Search for the cell housing the specified text and yield its [X, Y] center coordinate. 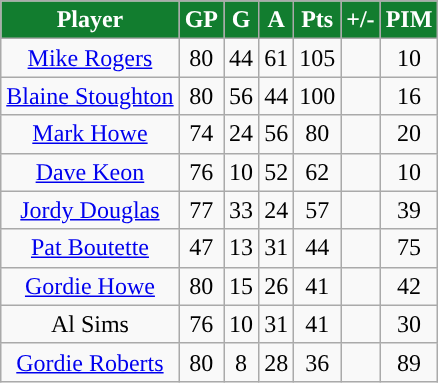
52 [276, 172]
Mike Rogers [90, 58]
+/- [360, 20]
74 [201, 134]
15 [242, 286]
61 [276, 58]
Al Sims [90, 324]
42 [409, 286]
Pat Boutette [90, 248]
16 [409, 96]
62 [318, 172]
39 [409, 210]
57 [318, 210]
36 [318, 362]
77 [201, 210]
PIM [409, 20]
30 [409, 324]
28 [276, 362]
A [276, 20]
100 [318, 96]
105 [318, 58]
89 [409, 362]
13 [242, 248]
G [242, 20]
Pts [318, 20]
75 [409, 248]
20 [409, 134]
Dave Keon [90, 172]
Gordie Roberts [90, 362]
Mark Howe [90, 134]
47 [201, 248]
33 [242, 210]
Blaine Stoughton [90, 96]
26 [276, 286]
Gordie Howe [90, 286]
GP [201, 20]
Jordy Douglas [90, 210]
8 [242, 362]
Player [90, 20]
